Return the (x, y) coordinate for the center point of the cell that contains the specified text.  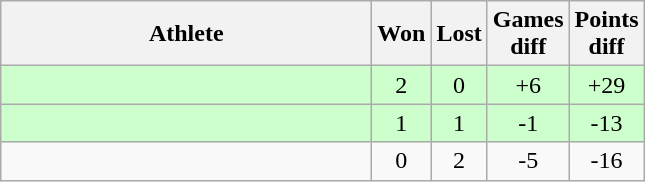
-5 (528, 161)
Gamesdiff (528, 34)
-16 (606, 161)
+29 (606, 85)
Athlete (186, 34)
-1 (528, 123)
Won (402, 34)
-13 (606, 123)
Lost (459, 34)
Pointsdiff (606, 34)
+6 (528, 85)
